Extract the [x, y] coordinate from the center of the cell holding the provided text.  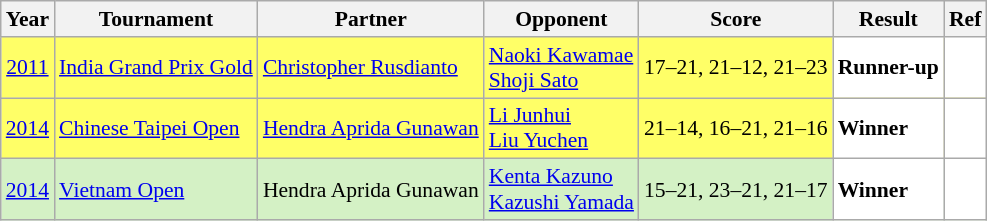
Opponent [562, 19]
Result [888, 19]
Kenta Kazuno Kazushi Yamada [562, 190]
India Grand Prix Gold [156, 68]
Runner-up [888, 68]
Partner [371, 19]
Li Junhui Liu Yuchen [562, 128]
15–21, 23–21, 21–17 [736, 190]
17–21, 21–12, 21–23 [736, 68]
Naoki Kawamae Shoji Sato [562, 68]
Vietnam Open [156, 190]
Chinese Taipei Open [156, 128]
Score [736, 19]
Ref [965, 19]
Year [28, 19]
Tournament [156, 19]
Christopher Rusdianto [371, 68]
2011 [28, 68]
21–14, 16–21, 21–16 [736, 128]
